Search for the cell housing the specified text and yield its [x, y] center coordinate. 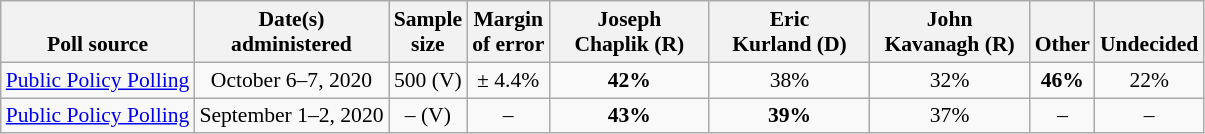
Date(s)administered [291, 32]
September 1–2, 2020 [291, 116]
39% [789, 116]
46% [1062, 80]
43% [629, 116]
October 6–7, 2020 [291, 80]
22% [1149, 80]
38% [789, 80]
Marginof error [508, 32]
JosephChaplik (R) [629, 32]
Samplesize [428, 32]
37% [950, 116]
Poll source [98, 32]
Undecided [1149, 32]
EricKurland (D) [789, 32]
Other [1062, 32]
± 4.4% [508, 80]
32% [950, 80]
JohnKavanagh (R) [950, 32]
– (V) [428, 116]
42% [629, 80]
500 (V) [428, 80]
